Identify which cell holds the provided text, then report its [X, Y] central coordinate. 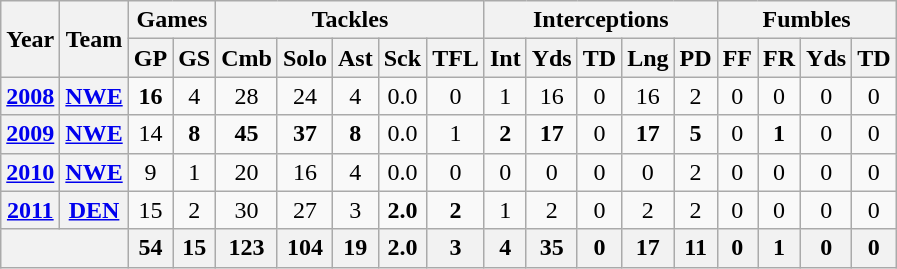
Int [505, 58]
Interceptions [600, 20]
28 [247, 96]
Team [94, 39]
Ast [356, 58]
TFL [456, 58]
20 [247, 172]
2008 [30, 96]
PD [696, 58]
11 [696, 248]
Year [30, 39]
54 [150, 248]
FF [737, 58]
Sck [402, 58]
2009 [30, 134]
2011 [30, 210]
24 [304, 96]
FR [780, 58]
123 [247, 248]
GP [150, 58]
Fumbles [806, 20]
35 [552, 248]
Tackles [350, 20]
19 [356, 248]
Lng [648, 58]
GS [194, 58]
104 [304, 248]
5 [696, 134]
45 [247, 134]
37 [304, 134]
9 [150, 172]
Games [172, 20]
Solo [304, 58]
27 [304, 210]
2010 [30, 172]
Cmb [247, 58]
30 [247, 210]
DEN [94, 210]
14 [150, 134]
